Pinpoint the cell where the given text exists, returning its [X, Y] midpoint coordinate. 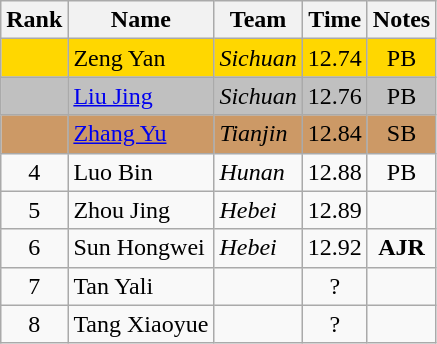
4 [34, 172]
Zeng Yan [141, 58]
Sun Hongwei [141, 248]
Rank [34, 20]
SB [401, 134]
12.84 [334, 134]
12.74 [334, 58]
Tianjin [258, 134]
12.76 [334, 96]
Name [141, 20]
Luo Bin [141, 172]
Hunan [258, 172]
5 [34, 210]
Time [334, 20]
Tang Xiaoyue [141, 324]
12.92 [334, 248]
12.88 [334, 172]
8 [34, 324]
Notes [401, 20]
Tan Yali [141, 286]
12.89 [334, 210]
Zhou Jing [141, 210]
6 [34, 248]
Liu Jing [141, 96]
Zhang Yu [141, 134]
AJR [401, 248]
Team [258, 20]
7 [34, 286]
